Search for the cell housing the specified text and yield its [X, Y] center coordinate. 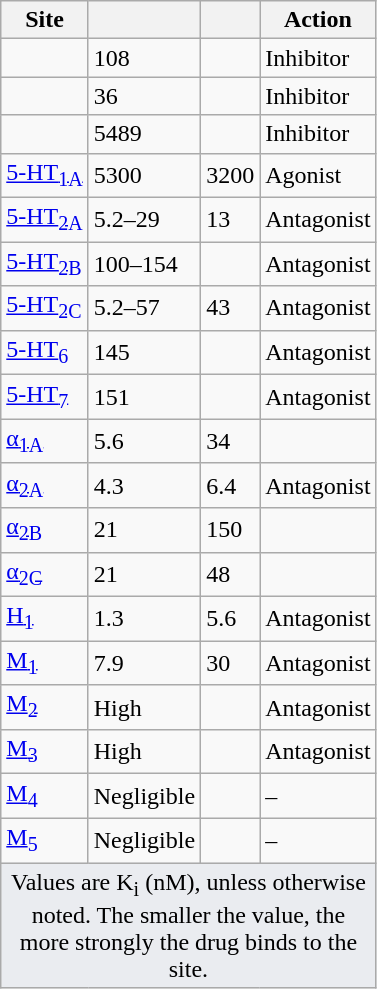
α2C [44, 574]
H1 [44, 618]
3200 [230, 175]
1.3 [144, 618]
151 [144, 397]
7.9 [144, 663]
Action [318, 20]
5-HT2B [44, 264]
5-HT2C [44, 308]
5-HT2A [44, 219]
5489 [144, 134]
α1A [44, 441]
100–154 [144, 264]
M2 [44, 707]
30 [230, 663]
150 [230, 530]
108 [144, 58]
M3 [44, 751]
M4 [44, 796]
α2B [44, 530]
M5 [44, 840]
5-HT7 [44, 397]
6.4 [230, 485]
43 [230, 308]
Values are Ki (nM), unless otherwise noted. The smaller the value, the more strongly the drug binds to the site. [188, 924]
5.2–29 [144, 219]
13 [230, 219]
5-HT6 [44, 352]
Agonist [318, 175]
α2A [44, 485]
48 [230, 574]
Site [44, 20]
5-HT1A [44, 175]
5300 [144, 175]
4.3 [144, 485]
145 [144, 352]
34 [230, 441]
36 [144, 96]
M1 [44, 663]
5.2–57 [144, 308]
